Identify which cell holds the provided text, then report its [x, y] central coordinate. 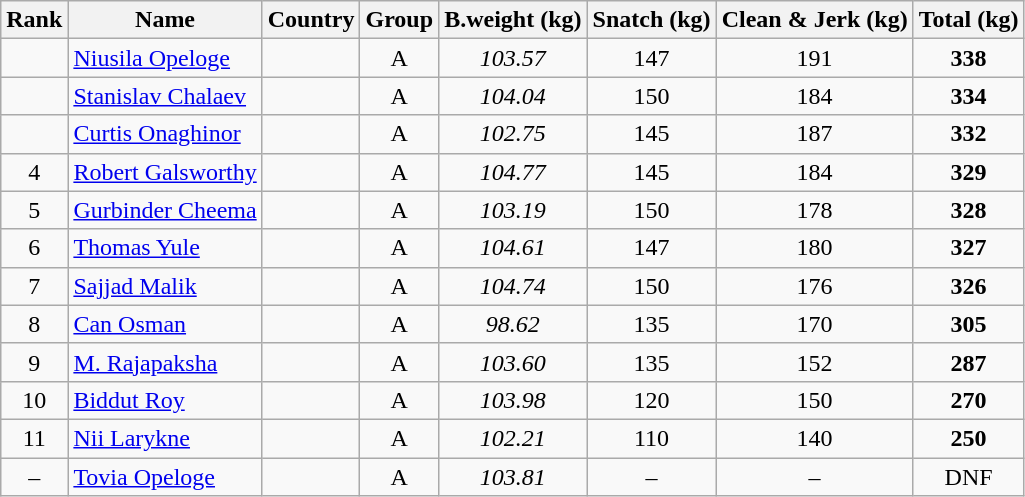
328 [968, 210]
152 [814, 362]
Biddut Roy [165, 400]
7 [34, 286]
327 [968, 248]
102.21 [513, 438]
110 [652, 438]
DNF [968, 477]
103.98 [513, 400]
Group [400, 20]
Niusila Opeloge [165, 58]
Country [311, 20]
98.62 [513, 324]
Tovia Opeloge [165, 477]
M. Rajapaksha [165, 362]
191 [814, 58]
Sajjad Malik [165, 286]
287 [968, 362]
140 [814, 438]
120 [652, 400]
338 [968, 58]
Snatch (kg) [652, 20]
Total (kg) [968, 20]
4 [34, 172]
180 [814, 248]
Thomas Yule [165, 248]
102.75 [513, 134]
Stanislav Chalaev [165, 96]
Can Osman [165, 324]
8 [34, 324]
187 [814, 134]
Clean & Jerk (kg) [814, 20]
Curtis Onaghinor [165, 134]
103.81 [513, 477]
103.19 [513, 210]
170 [814, 324]
B.weight (kg) [513, 20]
Gurbinder Cheema [165, 210]
11 [34, 438]
104.61 [513, 248]
104.77 [513, 172]
104.74 [513, 286]
332 [968, 134]
103.60 [513, 362]
178 [814, 210]
104.04 [513, 96]
6 [34, 248]
Robert Galsworthy [165, 172]
176 [814, 286]
Name [165, 20]
250 [968, 438]
103.57 [513, 58]
329 [968, 172]
Nii Larykne [165, 438]
305 [968, 324]
334 [968, 96]
326 [968, 286]
5 [34, 210]
10 [34, 400]
270 [968, 400]
9 [34, 362]
Rank [34, 20]
